Scan for the cell matching the given text and deliver its [x, y] coordinate at center. 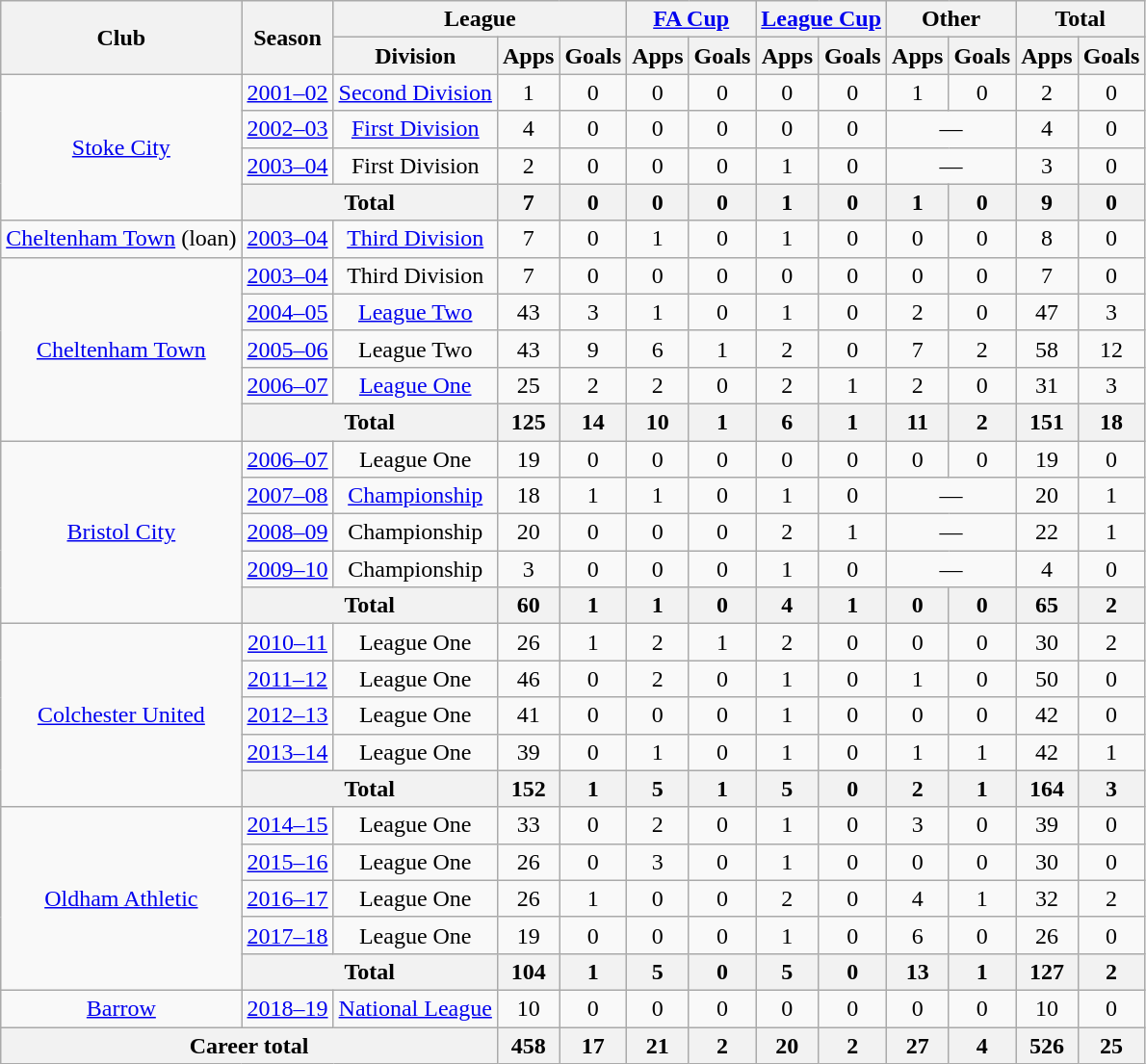
2015–16 [287, 862]
164 [1047, 789]
Second Division [415, 92]
152 [528, 789]
27 [918, 1045]
2011–12 [287, 679]
13 [918, 972]
Barrow [121, 1008]
Club [121, 38]
National League [415, 1008]
41 [528, 715]
Other [951, 19]
17 [593, 1045]
65 [1047, 606]
32 [1047, 898]
Bristol City [121, 532]
2002–03 [287, 129]
Stoke City [121, 147]
151 [1047, 422]
50 [1047, 679]
22 [1047, 532]
11 [918, 422]
Division [415, 56]
2004–05 [287, 312]
127 [1047, 972]
33 [528, 825]
47 [1047, 312]
58 [1047, 349]
2013–14 [287, 752]
8 [1047, 239]
60 [528, 606]
Career total [249, 1045]
2018–19 [287, 1008]
2016–17 [287, 898]
2010–11 [287, 642]
21 [658, 1045]
2001–02 [287, 92]
458 [528, 1045]
12 [1111, 349]
2017–18 [287, 935]
104 [528, 972]
31 [1047, 385]
125 [528, 422]
2007–08 [287, 496]
2005–06 [287, 349]
League Cup [821, 19]
Colchester United [121, 715]
Season [287, 38]
526 [1047, 1045]
2009–10 [287, 569]
46 [528, 679]
2012–13 [287, 715]
League [480, 19]
Cheltenham Town [121, 349]
2008–09 [287, 532]
Oldham Athletic [121, 898]
2014–15 [287, 825]
Cheltenham Town (loan) [121, 239]
14 [593, 422]
FA Cup [691, 19]
